Return (x, y) of the center of cell containing provided text 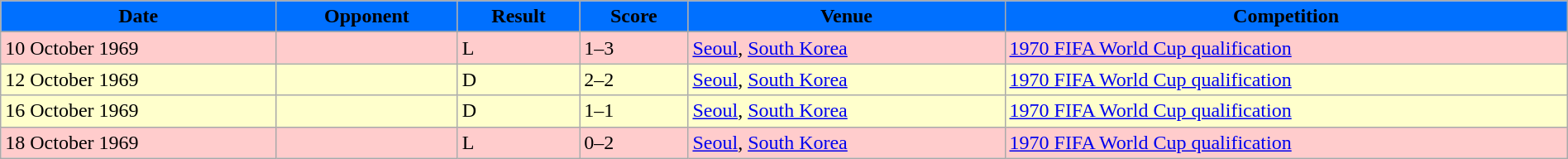
2–2 (633, 79)
Competition (1286, 17)
Score (633, 17)
1–3 (633, 48)
Venue (847, 17)
18 October 1969 (139, 142)
12 October 1969 (139, 79)
16 October 1969 (139, 111)
0–2 (633, 142)
1–1 (633, 111)
10 October 1969 (139, 48)
Date (139, 17)
Opponent (367, 17)
Result (519, 17)
